Search for the cell housing the specified text and yield its (X, Y) center coordinate. 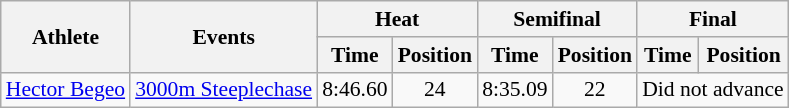
8:46.60 (354, 90)
Final (713, 19)
Athlete (66, 36)
Did not advance (713, 90)
Hector Begeo (66, 90)
24 (435, 90)
8:35.09 (514, 90)
Events (224, 36)
Semifinal (557, 19)
3000m Steeplechase (224, 90)
Heat (397, 19)
22 (595, 90)
